Determine the [X, Y] coordinate at the center of the cell enclosing the given text.  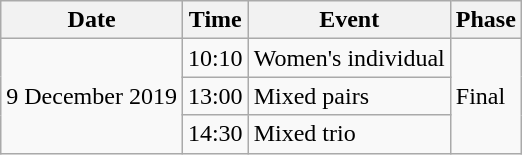
Event [349, 20]
Date [92, 20]
Mixed trio [349, 134]
10:10 [215, 58]
Final [486, 96]
14:30 [215, 134]
Phase [486, 20]
Time [215, 20]
Women's individual [349, 58]
13:00 [215, 96]
Mixed pairs [349, 96]
9 December 2019 [92, 96]
